Locate the cell with the specified text and output its [x, y] center coordinate. 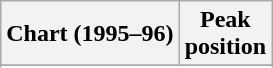
Peakposition [225, 34]
Chart (1995–96) [90, 34]
